Determine the [X, Y] coordinate at the center of the cell enclosing the given text.  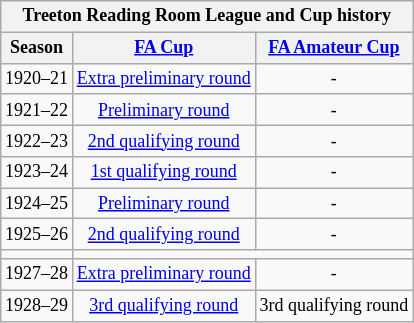
Season [37, 48]
1st qualifying round [164, 172]
1925–26 [37, 234]
1928–29 [37, 306]
1924–25 [37, 204]
1923–24 [37, 172]
1922–23 [37, 140]
1921–22 [37, 110]
Treeton Reading Room League and Cup history [207, 16]
FA Cup [164, 48]
FA Amateur Cup [334, 48]
1927–28 [37, 274]
1920–21 [37, 78]
